Locate the cell with the specified text and output its [X, Y] center coordinate. 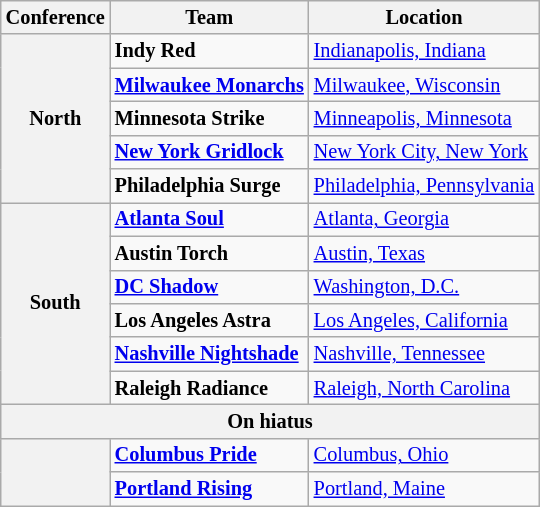
New York Gridlock [210, 152]
Milwaukee, Wisconsin [424, 85]
Philadelphia Surge [210, 186]
Minnesota Strike [210, 118]
Washington, D.C. [424, 287]
South [56, 303]
Location [424, 17]
Columbus Pride [210, 455]
Raleigh Radiance [210, 388]
Austin Torch [210, 253]
Los Angeles Astra [210, 320]
Team [210, 17]
On hiatus [270, 421]
Portland, Maine [424, 489]
Portland Rising [210, 489]
Milwaukee Monarchs [210, 85]
North [56, 118]
Austin, Texas [424, 253]
Atlanta, Georgia [424, 219]
Columbus, Ohio [424, 455]
Nashville, Tennessee [424, 354]
Philadelphia, Pennsylvania [424, 186]
Minneapolis, Minnesota [424, 118]
Los Angeles, California [424, 320]
Conference [56, 17]
New York City, New York [424, 152]
Raleigh, North Carolina [424, 388]
Indianapolis, Indiana [424, 51]
Atlanta Soul [210, 219]
Nashville Nightshade [210, 354]
Indy Red [210, 51]
DC Shadow [210, 287]
